Return [x, y] of the center of cell containing provided text 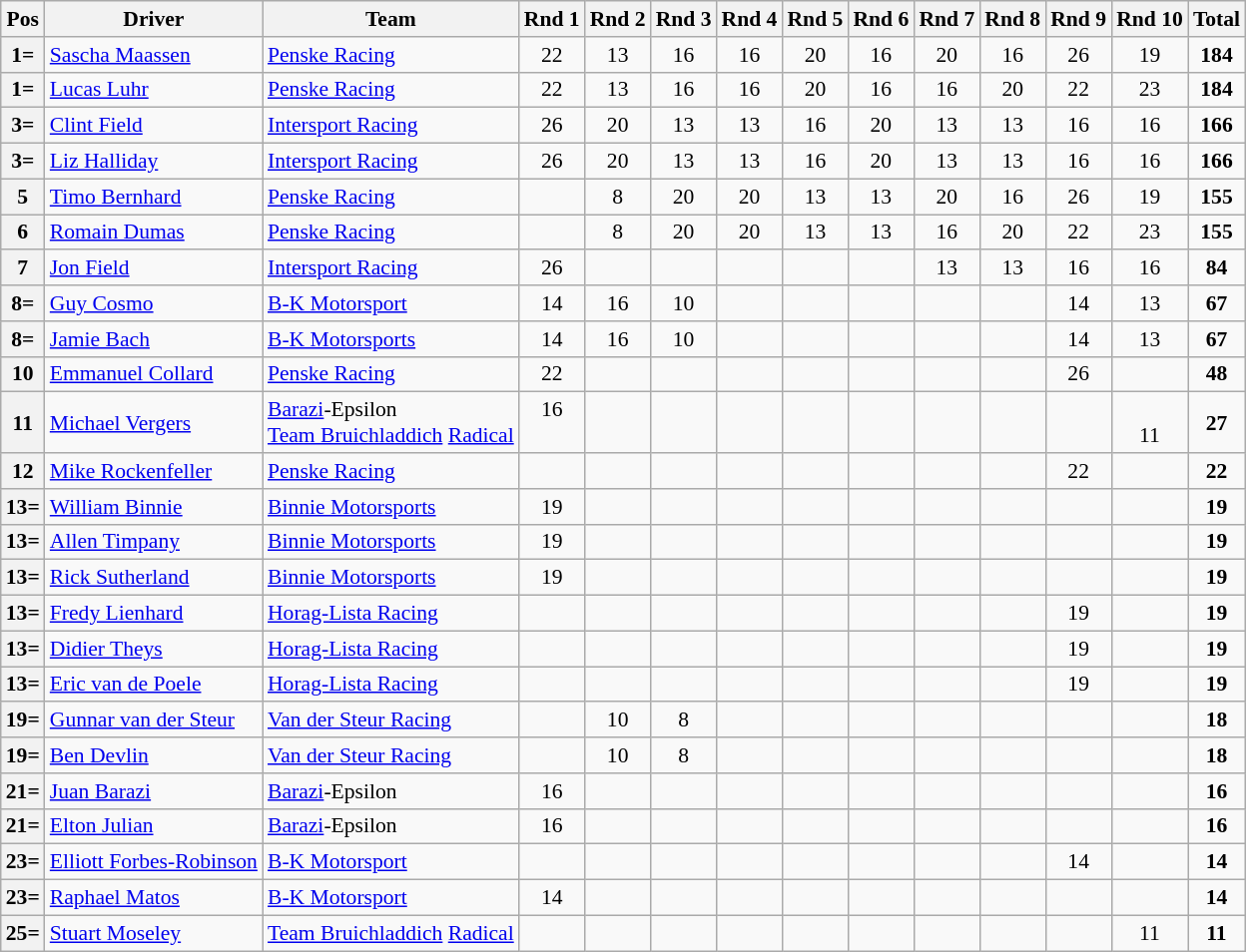
Elliott Forbes-Robinson [154, 862]
Rnd 9 [1078, 19]
Team [391, 19]
Emmanuel Collard [154, 374]
Allen Timpany [154, 542]
84 [1216, 268]
12 [23, 471]
Gunnar van der Steur [154, 720]
Timo Bernhard [154, 197]
Guy Cosmo [154, 303]
Lucas Luhr [154, 90]
Juan Barazi [154, 791]
Rnd 3 [684, 19]
Elton Julian [154, 826]
Barazi-Epsilon Team Bruichladdich Radical [391, 423]
Rnd 8 [1012, 19]
Rnd 6 [881, 19]
Rnd 7 [946, 19]
Driver [154, 19]
Liz Halliday [154, 162]
Jon Field [154, 268]
Rnd 2 [618, 19]
Rnd 1 [552, 19]
7 [23, 268]
Ben Devlin [154, 755]
Total [1216, 19]
Michael Vergers [154, 423]
Pos [23, 19]
Jamie Bach [154, 339]
Mike Rockenfeller [154, 471]
Romain Dumas [154, 233]
Rick Sutherland [154, 578]
Team Bruichladdich Radical [391, 933]
27 [1216, 423]
25= [23, 933]
Rnd 10 [1150, 19]
B-K Motorsports [391, 339]
Didier Theys [154, 649]
Raphael Matos [154, 898]
William Binnie [154, 507]
Eric van de Poele [154, 685]
Stuart Moseley [154, 933]
Sascha Maassen [154, 55]
Fredy Lienhard [154, 614]
5 [23, 197]
Rnd 5 [815, 19]
Clint Field [154, 126]
Rnd 4 [750, 19]
48 [1216, 374]
6 [23, 233]
